Capture the cell that displays the provided text and extract its (X, Y) central coordinate. 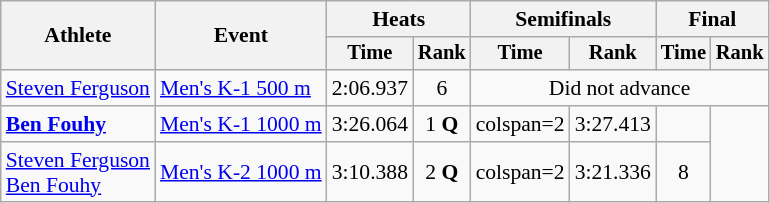
2:06.937 (370, 88)
Did not advance (620, 88)
3:27.413 (613, 124)
Men's K-1 500 m (241, 88)
2 Q (442, 172)
Event (241, 36)
Steven Ferguson (78, 88)
Steven FergusonBen Fouhy (78, 172)
3:26.064 (370, 124)
Ben Fouhy (78, 124)
6 (442, 88)
Semifinals (564, 19)
3:21.336 (613, 172)
Athlete (78, 36)
Men's K-1 1000 m (241, 124)
1 Q (442, 124)
Final (712, 19)
Men's K-2 1000 m (241, 172)
3:10.388 (370, 172)
Heats (399, 19)
8 (684, 172)
